Locate the cell with the specified text and output its [X, Y] center coordinate. 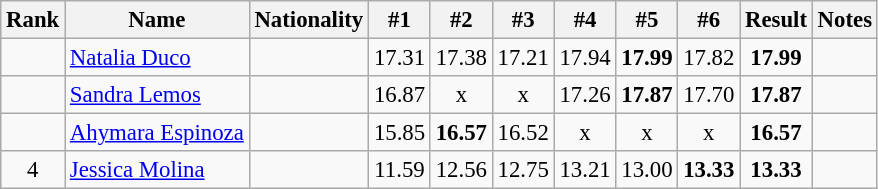
17.21 [523, 58]
12.75 [523, 170]
16.52 [523, 133]
12.56 [461, 170]
#6 [709, 20]
17.26 [585, 95]
Ahymara Espinoza [158, 133]
17.70 [709, 95]
Notes [844, 20]
11.59 [400, 170]
#3 [523, 20]
Jessica Molina [158, 170]
16.87 [400, 95]
#2 [461, 20]
17.38 [461, 58]
13.00 [647, 170]
#1 [400, 20]
#5 [647, 20]
15.85 [400, 133]
Result [776, 20]
17.94 [585, 58]
17.82 [709, 58]
#4 [585, 20]
Natalia Duco [158, 58]
13.21 [585, 170]
Name [158, 20]
Rank [33, 20]
Nationality [308, 20]
4 [33, 170]
Sandra Lemos [158, 95]
17.31 [400, 58]
